Detect which cell encompasses the target text, then output its [x, y] center coordinate. 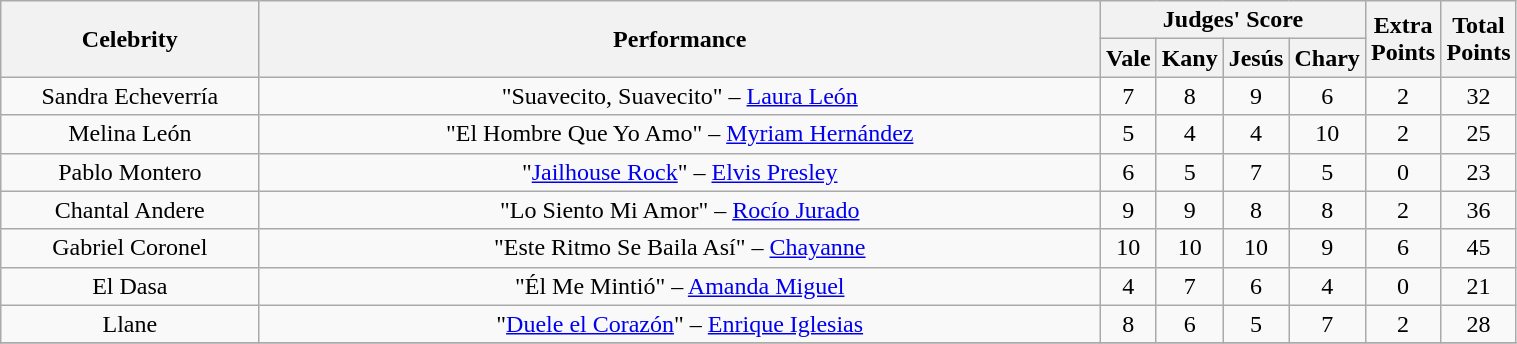
"El Hombre Que Yo Amo" – Myriam Hernández [680, 134]
23 [1478, 172]
Vale [1129, 58]
28 [1478, 324]
"Duele el Corazón" – Enrique Iglesias [680, 324]
Llane [130, 324]
Gabriel Coronel [130, 248]
Performance [680, 39]
Jesús [1256, 58]
Judges' Score [1234, 20]
Kany [1190, 58]
El Dasa [130, 286]
Chary [1327, 58]
"Suavecito, Suavecito" – Laura León [680, 96]
Extra Points [1403, 39]
"Lo Siento Mi Amor" – Rocío Jurado [680, 210]
25 [1478, 134]
Celebrity [130, 39]
"Él Me Mintió" – Amanda Miguel [680, 286]
21 [1478, 286]
36 [1478, 210]
"Este Ritmo Se Baila Así" – Chayanne [680, 248]
Sandra Echeverría [130, 96]
Total Points [1478, 39]
32 [1478, 96]
Pablo Montero [130, 172]
Chantal Andere [130, 210]
"Jailhouse Rock" – Elvis Presley [680, 172]
Melina León [130, 134]
45 [1478, 248]
